From the cell containing the given text, extract its center point as (x, y) coordinate. 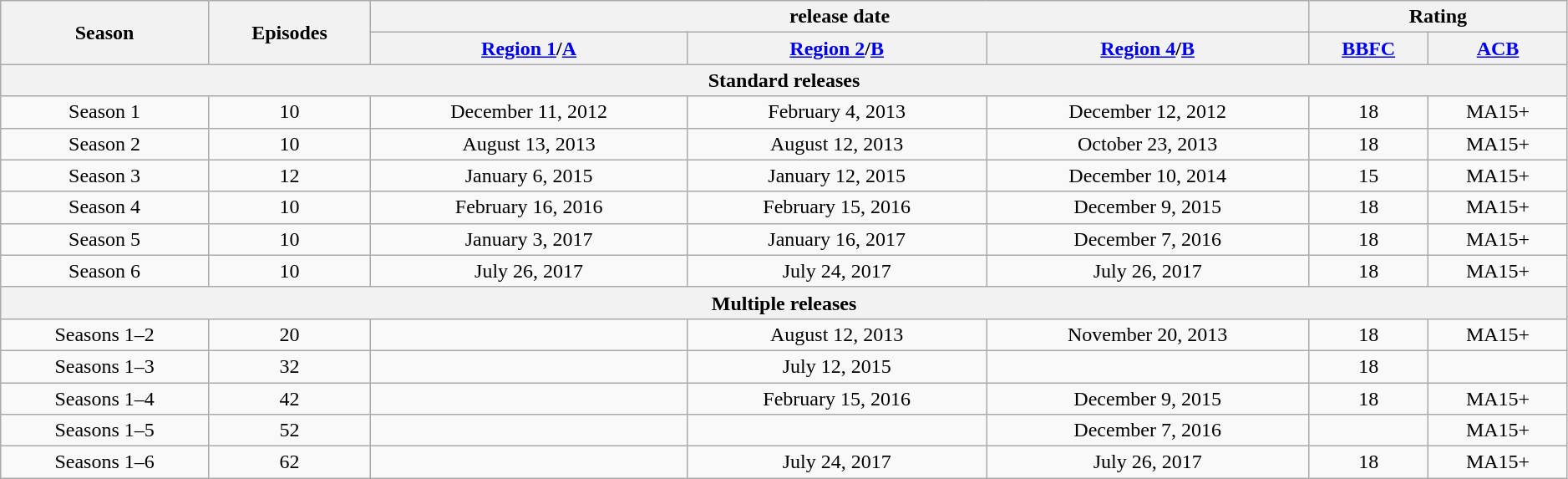
August 13, 2013 (530, 144)
BBFC (1368, 48)
Standard releases (784, 80)
January 16, 2017 (837, 239)
Episodes (289, 33)
December 11, 2012 (530, 112)
ACB (1499, 48)
32 (289, 366)
December 12, 2012 (1148, 112)
Season 2 (105, 144)
December 10, 2014 (1148, 176)
November 20, 2013 (1148, 334)
Rating (1439, 17)
15 (1368, 176)
July 12, 2015 (837, 366)
February 16, 2016 (530, 207)
Seasons 1–2 (105, 334)
20 (289, 334)
Seasons 1–5 (105, 431)
Seasons 1–3 (105, 366)
February 4, 2013 (837, 112)
Region 4/B (1148, 48)
Season 5 (105, 239)
62 (289, 462)
release date (840, 17)
January 6, 2015 (530, 176)
12 (289, 176)
Multiple releases (784, 303)
Season (105, 33)
Seasons 1–6 (105, 462)
October 23, 2013 (1148, 144)
Seasons 1–4 (105, 399)
Region 2/B (837, 48)
January 3, 2017 (530, 239)
Season 4 (105, 207)
January 12, 2015 (837, 176)
Season 6 (105, 271)
Season 1 (105, 112)
52 (289, 431)
Season 3 (105, 176)
Region 1/A (530, 48)
42 (289, 399)
